Return [x, y] of the center of cell containing provided text 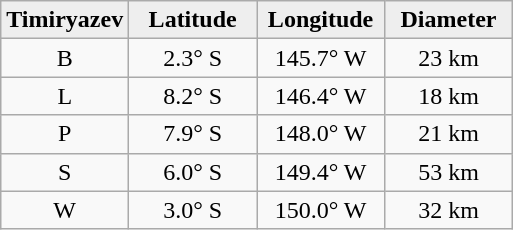
149.4° W [321, 172]
145.7° W [321, 58]
53 km [449, 172]
Diameter [449, 20]
Longitude [321, 20]
146.4° W [321, 96]
L [65, 96]
B [65, 58]
W [65, 210]
Timiryazev [65, 20]
3.0° S [193, 210]
6.0° S [193, 172]
21 km [449, 134]
148.0° W [321, 134]
2.3° S [193, 58]
18 km [449, 96]
150.0° W [321, 210]
7.9° S [193, 134]
S [65, 172]
8.2° S [193, 96]
Latitude [193, 20]
P [65, 134]
32 km [449, 210]
23 km [449, 58]
